Search for the cell housing the specified text and yield its (X, Y) center coordinate. 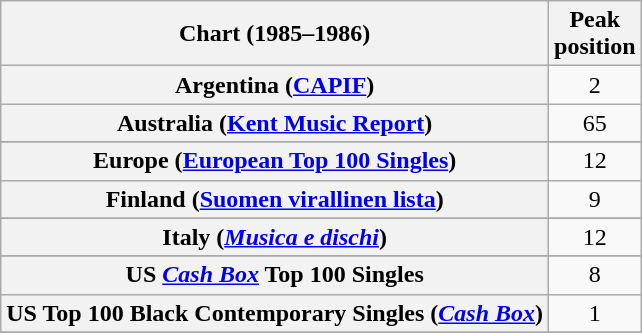
Chart (1985–1986) (275, 34)
1 (595, 313)
Europe (European Top 100 Singles) (275, 161)
Italy (Musica e dischi) (275, 237)
Argentina (CAPIF) (275, 85)
Finland (Suomen virallinen lista) (275, 199)
US Top 100 Black Contemporary Singles (Cash Box) (275, 313)
9 (595, 199)
US Cash Box Top 100 Singles (275, 275)
8 (595, 275)
2 (595, 85)
Australia (Kent Music Report) (275, 123)
65 (595, 123)
Peakposition (595, 34)
